Identify which cell holds the provided text, then report its [X, Y] central coordinate. 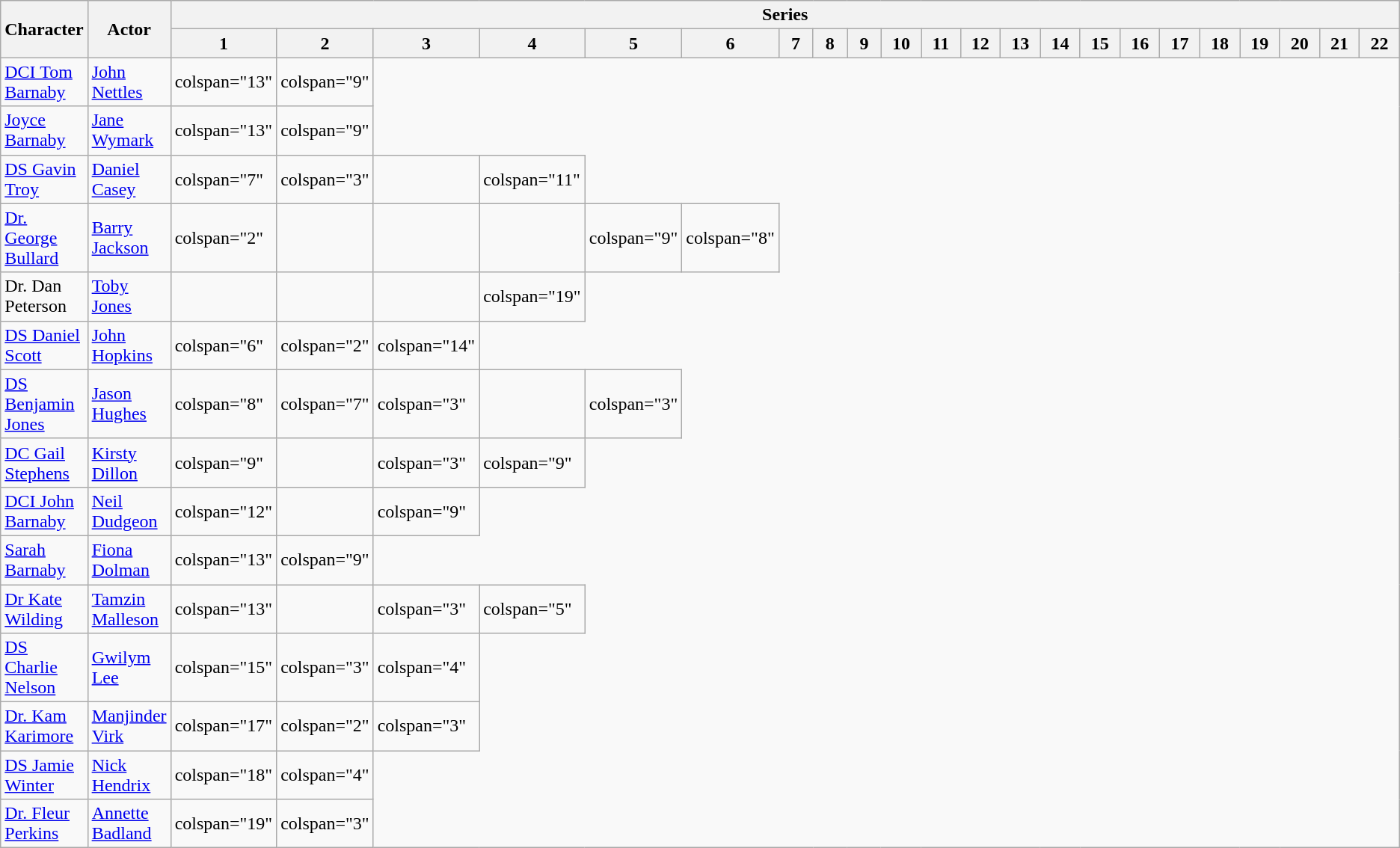
John Hopkins [129, 345]
Dr. Kam Karimore [44, 727]
19 [1259, 43]
DCI John Barnaby [44, 511]
5 [633, 43]
John Nettles [129, 82]
21 [1339, 43]
Dr Kate Wilding [44, 609]
1 [224, 43]
Tamzin Malleson [129, 609]
Barry Jackson [129, 238]
Annette Badland [129, 824]
colspan="18" [224, 775]
Kirsty Dillon [129, 462]
Sarah Barnaby [44, 559]
DS Jamie Winter [44, 775]
Series [785, 15]
colspan="15" [224, 668]
colspan="5" [532, 609]
16 [1140, 43]
Nick Hendrix [129, 775]
Dr. George Bullard [44, 238]
DCI Tom Barnaby [44, 82]
20 [1300, 43]
Gwilym Lee [129, 668]
11 [941, 43]
Toby Jones [129, 296]
Daniel Casey [129, 179]
15 [1099, 43]
22 [1379, 43]
13 [1020, 43]
12 [980, 43]
2 [325, 43]
DS Daniel Scott [44, 345]
DS Gavin Troy [44, 179]
Dr. Dan Peterson [44, 296]
14 [1060, 43]
DS Benjamin Jones [44, 404]
DS Charlie Nelson [44, 668]
Dr. Fleur Perkins [44, 824]
colspan="14" [426, 345]
DC Gail Stephens [44, 462]
Jason Hughes [129, 404]
colspan="12" [224, 511]
colspan="6" [224, 345]
Neil Dudgeon [129, 511]
colspan="17" [224, 727]
7 [796, 43]
colspan="11" [532, 179]
9 [865, 43]
Actor [129, 29]
3 [426, 43]
Fiona Dolman [129, 559]
17 [1180, 43]
6 [731, 43]
8 [830, 43]
4 [532, 43]
Character [44, 29]
Manjinder Virk [129, 727]
Joyce Barnaby [44, 130]
18 [1219, 43]
Jane Wymark [129, 130]
10 [900, 43]
